Extract the [x, y] coordinate from the center of the cell holding the provided text.  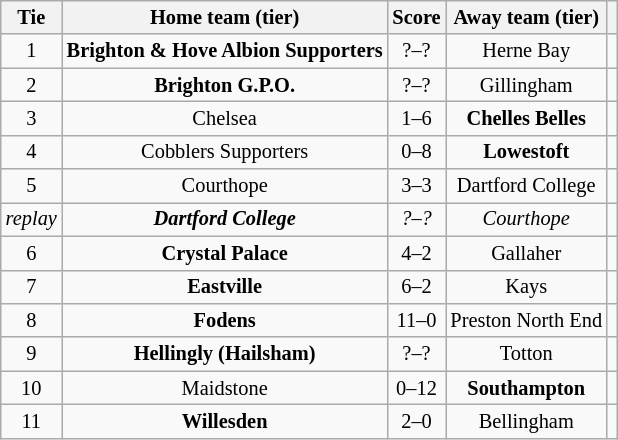
Preston North End [526, 320]
Maidstone [225, 388]
0–12 [417, 388]
1 [32, 51]
6 [32, 253]
Crystal Palace [225, 253]
Chelles Belles [526, 118]
8 [32, 320]
Home team (tier) [225, 17]
Hellingly (Hailsham) [225, 354]
Bellingham [526, 421]
replay [32, 219]
4 [32, 152]
Chelsea [225, 118]
Eastville [225, 287]
Brighton G.P.O. [225, 85]
Fodens [225, 320]
2 [32, 85]
9 [32, 354]
6–2 [417, 287]
2–0 [417, 421]
10 [32, 388]
Willesden [225, 421]
5 [32, 186]
11 [32, 421]
Gallaher [526, 253]
Brighton & Hove Albion Supporters [225, 51]
0–8 [417, 152]
11–0 [417, 320]
7 [32, 287]
Lowestoft [526, 152]
Away team (tier) [526, 17]
4–2 [417, 253]
Totton [526, 354]
Southampton [526, 388]
Gillingham [526, 85]
Tie [32, 17]
Cobblers Supporters [225, 152]
1–6 [417, 118]
3–3 [417, 186]
Kays [526, 287]
Herne Bay [526, 51]
3 [32, 118]
Score [417, 17]
